Detect which cell encompasses the target text, then output its [X, Y] center coordinate. 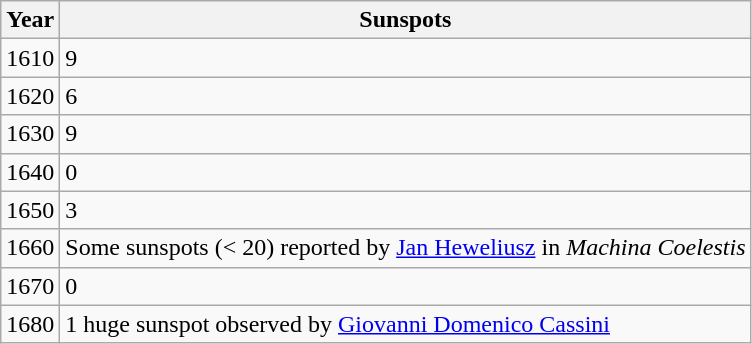
3 [406, 210]
1630 [30, 134]
Year [30, 20]
1610 [30, 58]
Sunspots [406, 20]
1640 [30, 172]
1 huge sunspot observed by Giovanni Domenico Cassini [406, 324]
Some sunspots (< 20) reported by Jan Heweliusz in Machina Coelestis [406, 248]
1650 [30, 210]
1620 [30, 96]
1660 [30, 248]
1680 [30, 324]
1670 [30, 286]
6 [406, 96]
